From the cell containing the given text, extract its center point as (x, y) coordinate. 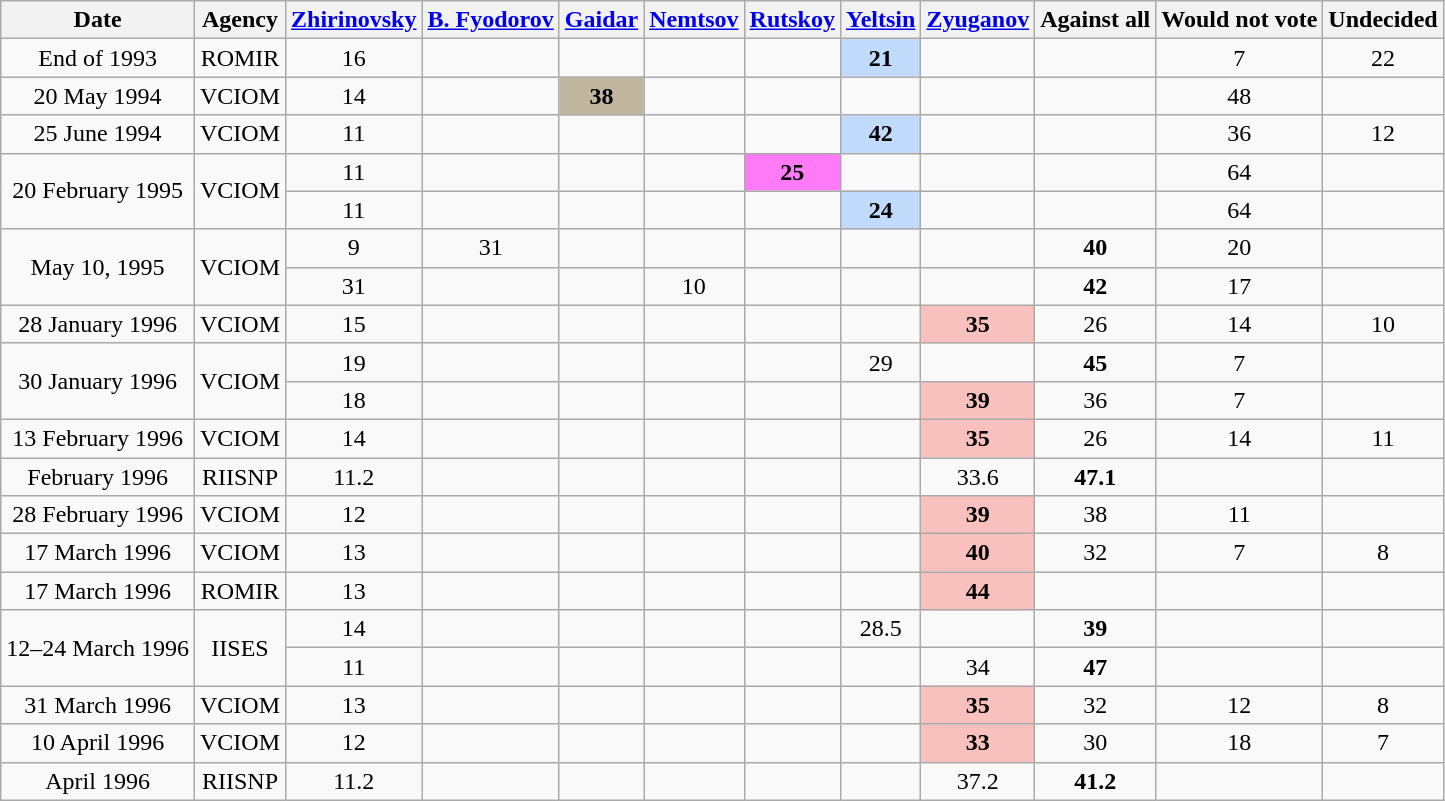
Yeltsin (880, 20)
47.1 (1096, 477)
29 (880, 362)
25 (792, 172)
12–24 March 1996 (98, 648)
Against all (1096, 20)
20 (1240, 248)
16 (354, 58)
33.6 (978, 477)
28.5 (880, 629)
Zyuganov (978, 20)
17 (1240, 286)
Undecided (1383, 20)
33 (978, 743)
45 (1096, 362)
34 (978, 667)
30 (1096, 743)
28 January 1996 (98, 324)
15 (354, 324)
Zhirinovsky (354, 20)
44 (978, 591)
48 (1240, 96)
IISES (240, 648)
Nemtsov (694, 20)
37.2 (978, 781)
47 (1096, 667)
13 February 1996 (98, 438)
19 (354, 362)
41.2 (1096, 781)
21 (880, 58)
Gaidar (601, 20)
April 1996 (98, 781)
Agency (240, 20)
30 January 1996 (98, 381)
25 June 1994 (98, 134)
Would not vote (1240, 20)
9 (354, 248)
May 10, 1995 (98, 267)
24 (880, 210)
Date (98, 20)
Rutskoy (792, 20)
28 February 1996 (98, 515)
10 April 1996 (98, 743)
20 February 1995 (98, 191)
B. Fyodorov (490, 20)
February 1996 (98, 477)
20 May 1994 (98, 96)
End of 1993 (98, 58)
22 (1383, 58)
31 March 1996 (98, 705)
